Search for the cell housing the specified text and yield its (x, y) center coordinate. 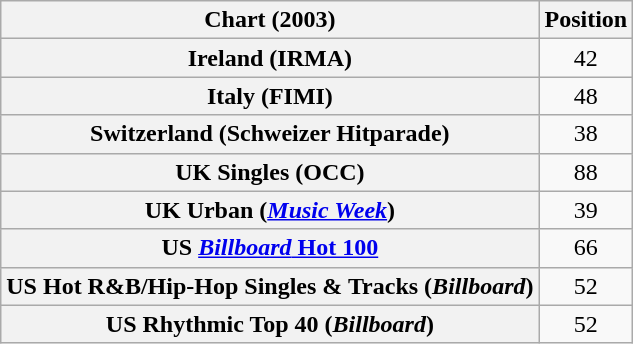
Position (586, 20)
US Rhythmic Top 40 (Billboard) (270, 324)
88 (586, 172)
38 (586, 134)
42 (586, 58)
Chart (2003) (270, 20)
Italy (FIMI) (270, 96)
48 (586, 96)
US Hot R&B/Hip-Hop Singles & Tracks (Billboard) (270, 286)
US Billboard Hot 100 (270, 248)
66 (586, 248)
Switzerland (Schweizer Hitparade) (270, 134)
UK Urban (Music Week) (270, 210)
39 (586, 210)
Ireland (IRMA) (270, 58)
UK Singles (OCC) (270, 172)
